Detect which cell encompasses the target text, then output its (X, Y) center coordinate. 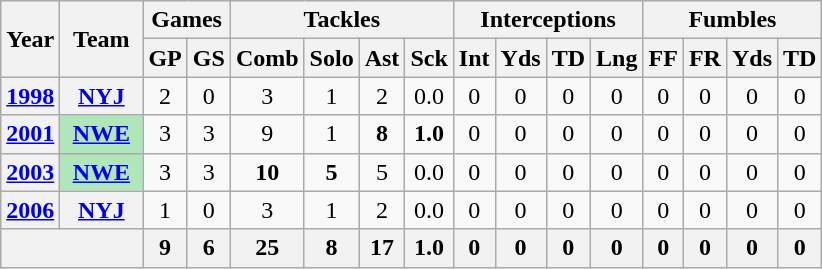
Comb (267, 58)
Lng (617, 58)
Team (102, 39)
1998 (30, 96)
Games (186, 20)
GP (165, 58)
Ast (382, 58)
17 (382, 248)
2001 (30, 134)
2006 (30, 210)
10 (267, 172)
FF (663, 58)
Solo (332, 58)
6 (208, 248)
GS (208, 58)
25 (267, 248)
Interceptions (548, 20)
Fumbles (732, 20)
Tackles (342, 20)
FR (704, 58)
Sck (429, 58)
2003 (30, 172)
Year (30, 39)
Int (474, 58)
